Return the [x, y] coordinate for the center point of the cell that contains the specified text.  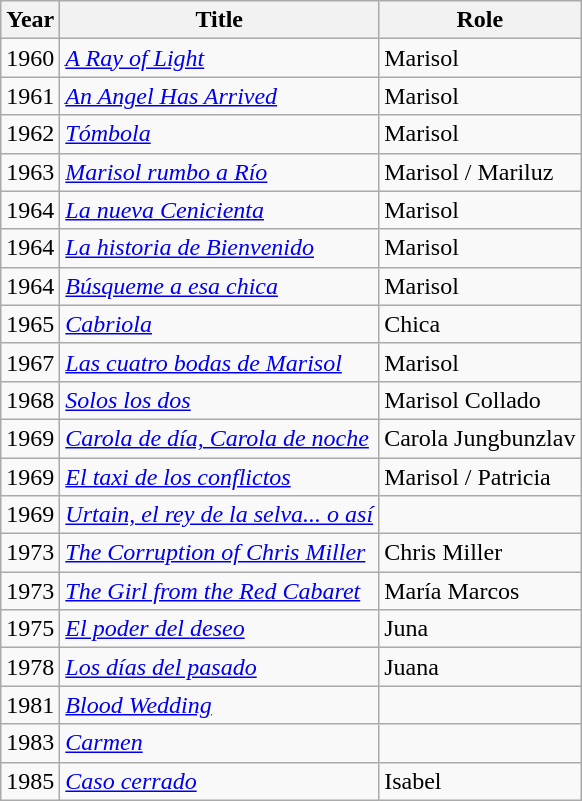
Carola Jungbunzlav [480, 438]
La historia de Bienvenido [220, 248]
Title [220, 20]
Búsqueme a esa chica [220, 286]
El taxi de los conflictos [220, 477]
Marisol / Patricia [480, 477]
1981 [30, 705]
Role [480, 20]
Solos los dos [220, 400]
Marisol rumbo a Río [220, 172]
1975 [30, 629]
María Marcos [480, 591]
Blood Wedding [220, 705]
Urtain, el rey de la selva... o así [220, 515]
An Angel Has Arrived [220, 96]
Cabriola [220, 324]
Carmen [220, 743]
Marisol Collado [480, 400]
Isabel [480, 781]
1961 [30, 96]
The Corruption of Chris Miller [220, 553]
Caso cerrado [220, 781]
1967 [30, 362]
Marisol / Mariluz [480, 172]
1983 [30, 743]
Carola de día, Carola de noche [220, 438]
Las cuatro bodas de Marisol [220, 362]
1960 [30, 58]
Juana [480, 667]
Chica [480, 324]
La nueva Cenicienta [220, 210]
Juna [480, 629]
1965 [30, 324]
Year [30, 20]
The Girl from the Red Cabaret [220, 591]
Chris Miller [480, 553]
A Ray of Light [220, 58]
1962 [30, 134]
El poder del deseo [220, 629]
1963 [30, 172]
1978 [30, 667]
Tómbola [220, 134]
1985 [30, 781]
1968 [30, 400]
Los días del pasado [220, 667]
